From the cell containing the given text, extract its center point as [x, y] coordinate. 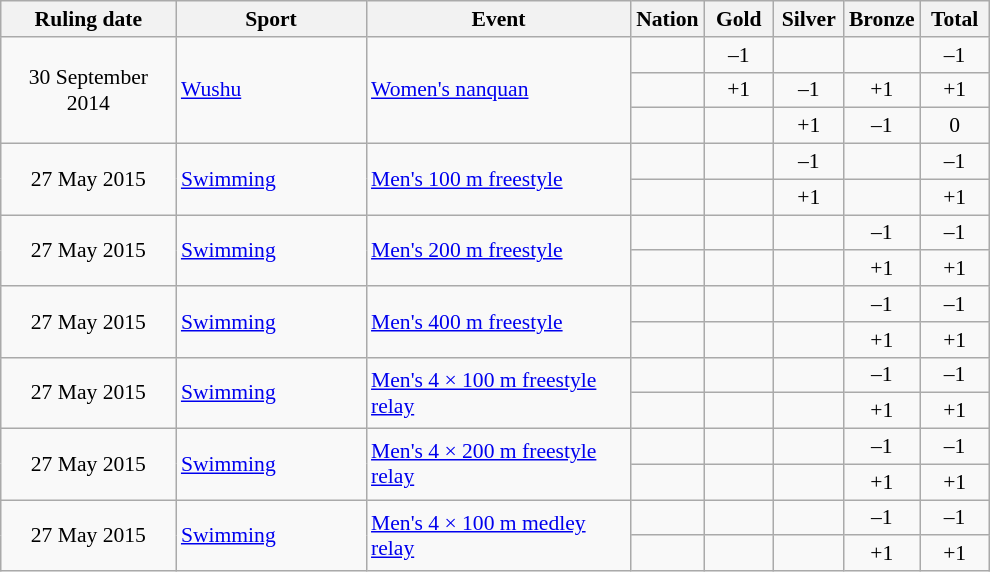
Men's 4 × 100 m medley relay [498, 536]
0 [955, 126]
Wushu [271, 90]
Ruling date [88, 19]
Sport [271, 19]
Men's 4 × 200 m freestyle relay [498, 464]
Bronze [882, 19]
Silver [809, 19]
Men's 400 m freestyle [498, 322]
Men's 200 m freestyle [498, 250]
Women's nanquan [498, 90]
Men's 4 × 100 m freestyle relay [498, 392]
Total [955, 19]
Nation [667, 19]
Gold [739, 19]
Event [498, 19]
Men's 100 m freestyle [498, 180]
30 September 2014 [88, 90]
